Return (x, y) of the center of cell containing provided text 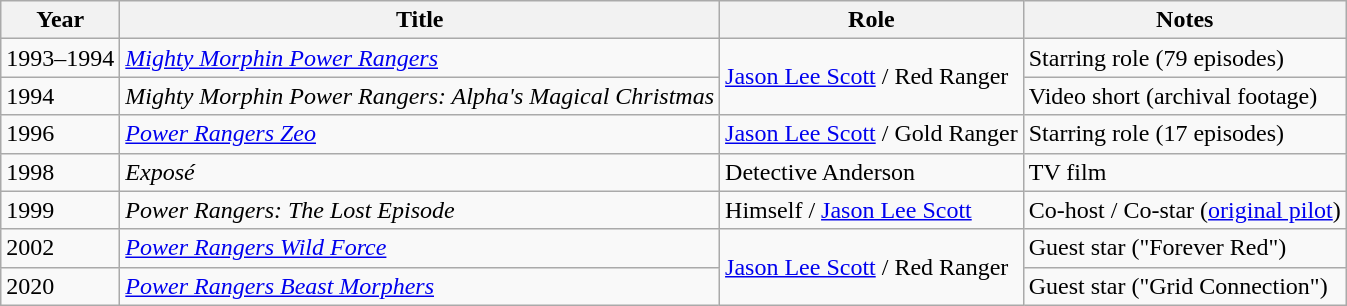
1996 (60, 134)
TV film (1184, 172)
Guest star ("Grid Connection") (1184, 286)
Exposé (420, 172)
Title (420, 20)
2002 (60, 248)
Power Rangers Beast Morphers (420, 286)
2020 (60, 286)
Year (60, 20)
Himself / Jason Lee Scott (872, 210)
Mighty Morphin Power Rangers: Alpha's Magical Christmas (420, 96)
1999 (60, 210)
Notes (1184, 20)
1993–1994 (60, 58)
1994 (60, 96)
Guest star ("Forever Red") (1184, 248)
Detective Anderson (872, 172)
Jason Lee Scott / Gold Ranger (872, 134)
Power Rangers Zeo (420, 134)
Video short (archival footage) (1184, 96)
Co-host / Co-star (original pilot) (1184, 210)
Role (872, 20)
Mighty Morphin Power Rangers (420, 58)
Starring role (79 episodes) (1184, 58)
Starring role (17 episodes) (1184, 134)
Power Rangers Wild Force (420, 248)
Power Rangers: The Lost Episode (420, 210)
1998 (60, 172)
